Pinpoint the cell where the given text exists, returning its [X, Y] midpoint coordinate. 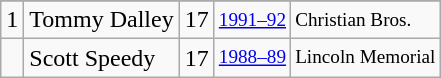
1991–92 [252, 20]
1988–89 [252, 58]
Lincoln Memorial [366, 58]
Scott Speedy [102, 58]
1 [12, 20]
Christian Bros. [366, 20]
Tommy Dalley [102, 20]
